Capture the cell that displays the provided text and extract its (x, y) central coordinate. 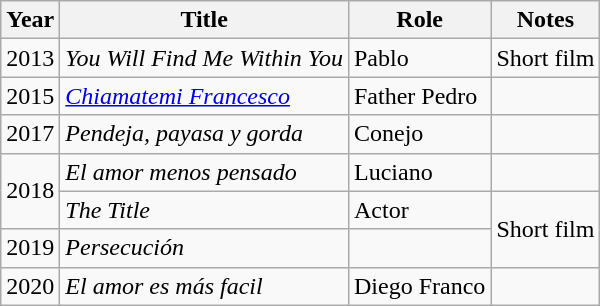
El amor menos pensado (204, 172)
Year (30, 20)
Pablo (419, 58)
Notes (546, 20)
Persecución (204, 248)
2013 (30, 58)
Conejo (419, 134)
Father Pedro (419, 96)
Pendeja, payasa y gorda (204, 134)
2019 (30, 248)
The Title (204, 210)
2020 (30, 286)
2015 (30, 96)
2018 (30, 191)
Actor (419, 210)
2017 (30, 134)
El amor es más facil (204, 286)
You Will Find Me Within You (204, 58)
Diego Franco (419, 286)
Role (419, 20)
Chiamatemi Francesco (204, 96)
Luciano (419, 172)
Title (204, 20)
